Extract the (X, Y) coordinate from the center of the cell holding the provided text.  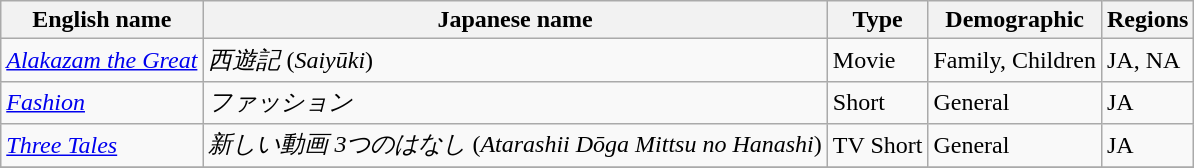
新しい動画 3つのはなし (Atarashii Dōga Mittsu no Hanashi) (515, 146)
Family, Children (1015, 60)
JA, NA (1147, 60)
Movie (878, 60)
ファッション (515, 102)
TV Short (878, 146)
Three Tales (102, 146)
Demographic (1015, 20)
English name (102, 20)
Type (878, 20)
Short (878, 102)
Fashion (102, 102)
西遊記 (Saiyūki) (515, 60)
Alakazam the Great (102, 60)
Japanese name (515, 20)
Regions (1147, 20)
